Scan for the cell matching the given text and deliver its (x, y) coordinate at center. 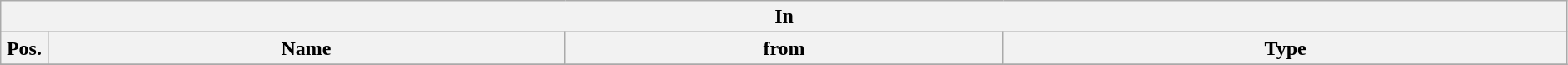
Pos. (24, 48)
In (784, 17)
from (784, 48)
Name (306, 48)
Type (1285, 48)
